Scan for the cell matching the given text and deliver its (x, y) coordinate at center. 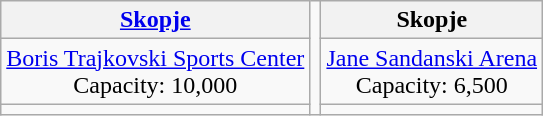
Boris Trajkovski Sports CenterCapacity: 10,000 (156, 72)
Jane Sandanski ArenaCapacity: 6,500 (432, 72)
